Scan for the cell matching the given text and deliver its [X, Y] coordinate at center. 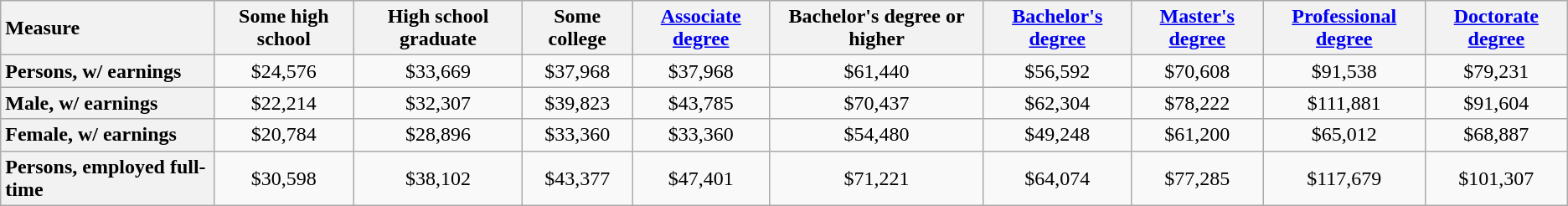
$30,598 [285, 178]
$43,785 [701, 103]
$117,679 [1344, 178]
Female, w/ earnings [107, 135]
$47,401 [701, 178]
$77,285 [1197, 178]
$54,480 [876, 135]
$20,784 [285, 135]
$33,669 [438, 71]
Bachelor's degree [1057, 28]
$111,881 [1344, 103]
Associate degree [701, 28]
$43,377 [578, 178]
Master's degree [1197, 28]
Some high school [285, 28]
Professional degree [1344, 28]
$91,604 [1496, 103]
$70,437 [876, 103]
Bachelor's degree or higher [876, 28]
$62,304 [1057, 103]
$49,248 [1057, 135]
$56,592 [1057, 71]
Persons, w/ earnings [107, 71]
$28,896 [438, 135]
Measure [107, 28]
$68,887 [1496, 135]
$61,440 [876, 71]
$22,214 [285, 103]
$91,538 [1344, 71]
$38,102 [438, 178]
$78,222 [1197, 103]
Male, w/ earnings [107, 103]
High school graduate [438, 28]
$65,012 [1344, 135]
$32,307 [438, 103]
$101,307 [1496, 178]
$61,200 [1197, 135]
$24,576 [285, 71]
$71,221 [876, 178]
$64,074 [1057, 178]
Some college [578, 28]
$39,823 [578, 103]
$79,231 [1496, 71]
Doctorate degree [1496, 28]
$70,608 [1197, 71]
Persons, employed full-time [107, 178]
